Capture the cell that displays the provided text and extract its (x, y) central coordinate. 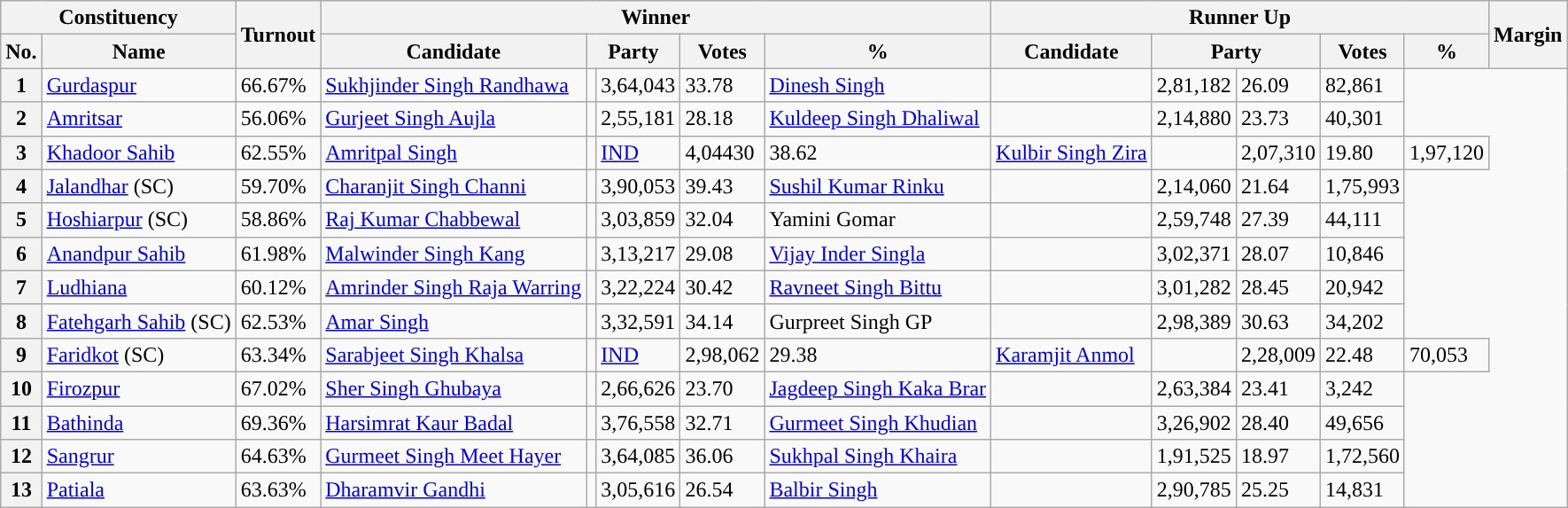
25.25 (1277, 490)
22.48 (1362, 355)
11 (21, 423)
Malwinder Singh Kang (454, 254)
Patiala (138, 490)
3,05,616 (638, 490)
32.71 (723, 423)
Sarabjeet Singh Khalsa (454, 355)
Vijay Inder Singla (878, 254)
Winner (656, 18)
38.62 (878, 152)
Sukhjinder Singh Randhawa (454, 85)
Kulbir Singh Zira (1072, 152)
29.08 (723, 254)
Turnout (278, 35)
Sushil Kumar Rinku (878, 186)
44,111 (1362, 220)
40,301 (1362, 119)
30.42 (723, 287)
Gurjeet Singh Aujla (454, 119)
Amritpal Singh (454, 152)
Yamini Gomar (878, 220)
Constituency (119, 18)
1,91,525 (1194, 457)
27.39 (1277, 220)
20,942 (1362, 287)
58.86% (278, 220)
34,202 (1362, 321)
23.73 (1277, 119)
2,14,060 (1194, 186)
19.80 (1362, 152)
56.06% (278, 119)
Gurmeet Singh Meet Hayer (454, 457)
2,07,310 (1277, 152)
34.14 (723, 321)
26.54 (723, 490)
21.64 (1277, 186)
Dharamvir Gandhi (454, 490)
3,02,371 (1194, 254)
Hoshiarpur (SC) (138, 220)
1,75,993 (1362, 186)
62.55% (278, 152)
49,656 (1362, 423)
2,28,009 (1277, 355)
67.02% (278, 388)
69.36% (278, 423)
Harsimrat Kaur Badal (454, 423)
1,72,560 (1362, 457)
2,14,880 (1194, 119)
5 (21, 220)
66.67% (278, 85)
23.41 (1277, 388)
10,846 (1362, 254)
2,55,181 (638, 119)
Name (138, 51)
3,32,591 (638, 321)
Charanjit Singh Channi (454, 186)
Ravneet Singh Bittu (878, 287)
3,242 (1362, 388)
Fatehgarh Sahib (SC) (138, 321)
3,26,902 (1194, 423)
1,97,120 (1446, 152)
18.97 (1277, 457)
23.70 (723, 388)
Balbir Singh (878, 490)
Bathinda (138, 423)
Faridkot (SC) (138, 355)
28.40 (1277, 423)
Jalandhar (SC) (138, 186)
30.63 (1277, 321)
Gurdaspur (138, 85)
2,59,748 (1194, 220)
14,831 (1362, 490)
Sukhpal Singh Khaira (878, 457)
Gurpreet Singh GP (878, 321)
10 (21, 388)
Raj Kumar Chabbewal (454, 220)
2,81,182 (1194, 85)
3,01,282 (1194, 287)
Anandpur Sahib (138, 254)
64.63% (278, 457)
Firozpur (138, 388)
26.09 (1277, 85)
33.78 (723, 85)
82,861 (1362, 85)
Amrinder Singh Raja Warring (454, 287)
6 (21, 254)
Kuldeep Singh Dhaliwal (878, 119)
Gurmeet Singh Khudian (878, 423)
28.07 (1277, 254)
13 (21, 490)
60.12% (278, 287)
Sher Singh Ghubaya (454, 388)
3,22,224 (638, 287)
12 (21, 457)
3,03,859 (638, 220)
Jagdeep Singh Kaka Brar (878, 388)
3,90,053 (638, 186)
32.04 (723, 220)
61.98% (278, 254)
Khadoor Sahib (138, 152)
63.63% (278, 490)
4,04430 (723, 152)
63.34% (278, 355)
1 (21, 85)
Dinesh Singh (878, 85)
Karamjit Anmol (1072, 355)
4 (21, 186)
59.70% (278, 186)
8 (21, 321)
39.43 (723, 186)
2,90,785 (1194, 490)
Margin (1528, 35)
Sangrur (138, 457)
29.38 (878, 355)
2 (21, 119)
Amar Singh (454, 321)
Ludhiana (138, 287)
28.45 (1277, 287)
70,053 (1446, 355)
Amritsar (138, 119)
7 (21, 287)
36.06 (723, 457)
3,13,217 (638, 254)
9 (21, 355)
3,64,085 (638, 457)
28.18 (723, 119)
3 (21, 152)
3,64,043 (638, 85)
3,76,558 (638, 423)
2,98,062 (723, 355)
2,98,389 (1194, 321)
2,63,384 (1194, 388)
2,66,626 (638, 388)
62.53% (278, 321)
No. (21, 51)
Runner Up (1240, 18)
